Detect which cell encompasses the target text, then output its [X, Y] center coordinate. 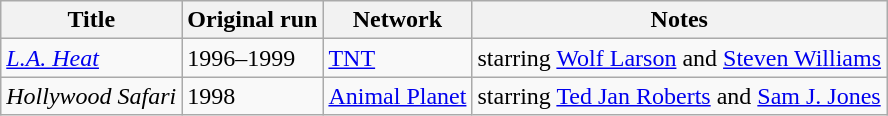
starring Ted Jan Roberts and Sam J. Jones [680, 96]
Title [92, 20]
1998 [252, 96]
Original run [252, 20]
Hollywood Safari [92, 96]
TNT [398, 58]
1996–1999 [252, 58]
starring Wolf Larson and Steven Williams [680, 58]
Network [398, 20]
Animal Planet [398, 96]
Notes [680, 20]
L.A. Heat [92, 58]
